Extract the (x, y) coordinate from the center of the cell holding the provided text.  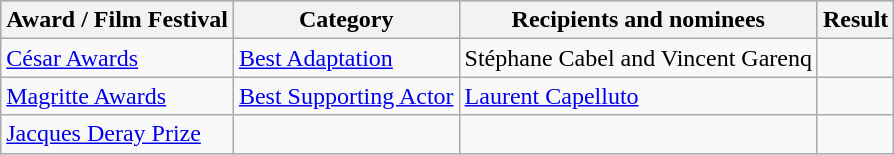
Stéphane Cabel and Vincent Garenq (638, 58)
Laurent Capelluto (638, 96)
Best Supporting Actor (346, 96)
Category (346, 20)
Magritte Awards (118, 96)
Award / Film Festival (118, 20)
César Awards (118, 58)
Result (855, 20)
Recipients and nominees (638, 20)
Jacques Deray Prize (118, 134)
Best Adaptation (346, 58)
